Determine the (x, y) coordinate at the center of the cell enclosing the given text.  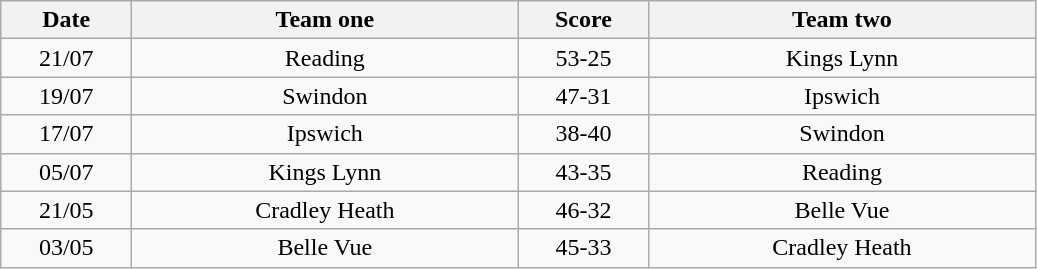
47-31 (584, 96)
17/07 (66, 134)
46-32 (584, 210)
05/07 (66, 172)
53-25 (584, 58)
38-40 (584, 134)
Team two (842, 20)
Team one (325, 20)
Score (584, 20)
Date (66, 20)
21/05 (66, 210)
45-33 (584, 248)
19/07 (66, 96)
03/05 (66, 248)
21/07 (66, 58)
43-35 (584, 172)
